From the cell containing the given text, extract its center point as [X, Y] coordinate. 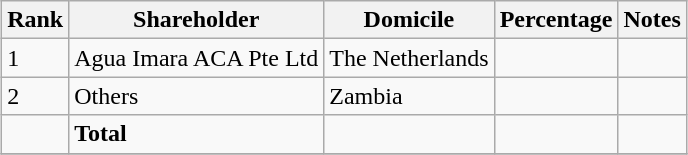
Shareholder [196, 20]
Agua Imara ACA Pte Ltd [196, 58]
Total [196, 134]
1 [36, 58]
The Netherlands [409, 58]
Zambia [409, 96]
Percentage [556, 20]
Domicile [409, 20]
Others [196, 96]
Notes [652, 20]
2 [36, 96]
Rank [36, 20]
